For the text-containing cell, return its midpoint in (x, y) coordinate format. 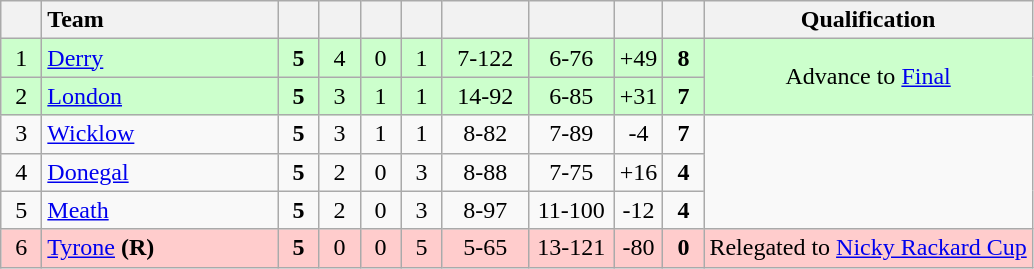
6 (22, 248)
+49 (638, 58)
6-76 (571, 58)
+16 (638, 172)
-4 (638, 134)
8-88 (485, 172)
Derry (160, 58)
7-75 (571, 172)
-12 (638, 210)
Tyrone (R) (160, 248)
11-100 (571, 210)
-80 (638, 248)
London (160, 96)
Relegated to Nicky Rackard Cup (868, 248)
5-65 (485, 248)
8-82 (485, 134)
Donegal (160, 172)
7-89 (571, 134)
Wicklow (160, 134)
7-122 (485, 58)
6-85 (571, 96)
Qualification (868, 20)
Advance to Final (868, 77)
8 (684, 58)
8-97 (485, 210)
14-92 (485, 96)
+31 (638, 96)
13-121 (571, 248)
Meath (160, 210)
Team (160, 20)
